Return the (X, Y) coordinate for the center point of the cell that contains the specified text.  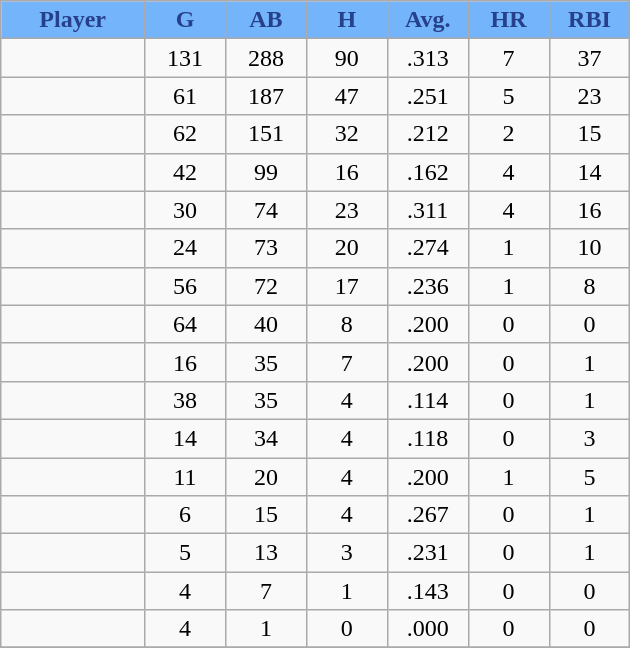
.212 (428, 134)
47 (346, 96)
99 (266, 172)
.267 (428, 515)
.118 (428, 438)
.251 (428, 96)
.162 (428, 172)
H (346, 20)
151 (266, 134)
13 (266, 553)
.000 (428, 629)
61 (186, 96)
.231 (428, 553)
Player (73, 20)
73 (266, 248)
32 (346, 134)
AB (266, 20)
.114 (428, 400)
30 (186, 210)
RBI (590, 20)
.274 (428, 248)
74 (266, 210)
10 (590, 248)
.313 (428, 58)
.236 (428, 286)
56 (186, 286)
11 (186, 477)
17 (346, 286)
37 (590, 58)
38 (186, 400)
HR (508, 20)
72 (266, 286)
187 (266, 96)
34 (266, 438)
42 (186, 172)
288 (266, 58)
2 (508, 134)
40 (266, 324)
6 (186, 515)
.311 (428, 210)
62 (186, 134)
.143 (428, 591)
90 (346, 58)
24 (186, 248)
131 (186, 58)
64 (186, 324)
G (186, 20)
Avg. (428, 20)
